Pinpoint the cell where the given text exists, returning its [X, Y] midpoint coordinate. 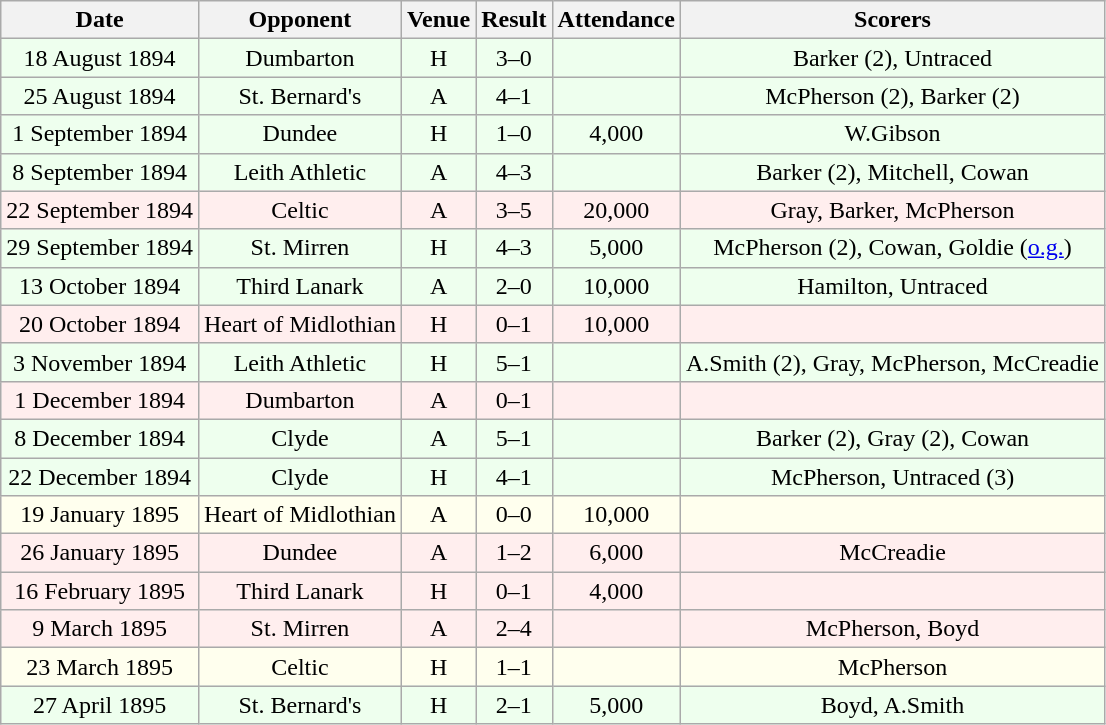
Attendance [616, 20]
A.Smith (2), Gray, McPherson, McCreadie [892, 362]
8 September 1894 [100, 172]
Barker (2), Gray (2), Cowan [892, 438]
McCreadie [892, 553]
Opponent [300, 20]
29 September 1894 [100, 248]
8 December 1894 [100, 438]
Result [514, 20]
Barker (2), Mitchell, Cowan [892, 172]
9 March 1895 [100, 629]
McPherson [892, 667]
2–1 [514, 705]
20,000 [616, 210]
McPherson, Untraced (3) [892, 477]
1–2 [514, 553]
2–0 [514, 286]
18 August 1894 [100, 58]
McPherson, Boyd [892, 629]
0–0 [514, 515]
Hamilton, Untraced [892, 286]
16 February 1895 [100, 591]
Venue [438, 20]
23 March 1895 [100, 667]
1–0 [514, 134]
Gray, Barker, McPherson [892, 210]
2–4 [514, 629]
1 December 1894 [100, 400]
1 September 1894 [100, 134]
26 January 1895 [100, 553]
3–5 [514, 210]
W.Gibson [892, 134]
22 September 1894 [100, 210]
Scorers [892, 20]
27 April 1895 [100, 705]
22 December 1894 [100, 477]
6,000 [616, 553]
3–0 [514, 58]
19 January 1895 [100, 515]
25 August 1894 [100, 96]
McPherson (2), Cowan, Goldie (o.g.) [892, 248]
McPherson (2), Barker (2) [892, 96]
20 October 1894 [100, 324]
13 October 1894 [100, 286]
Date [100, 20]
1–1 [514, 667]
Barker (2), Untraced [892, 58]
3 November 1894 [100, 362]
Boyd, A.Smith [892, 705]
